Determine the (X, Y) coordinate at the center of the cell enclosing the given text.  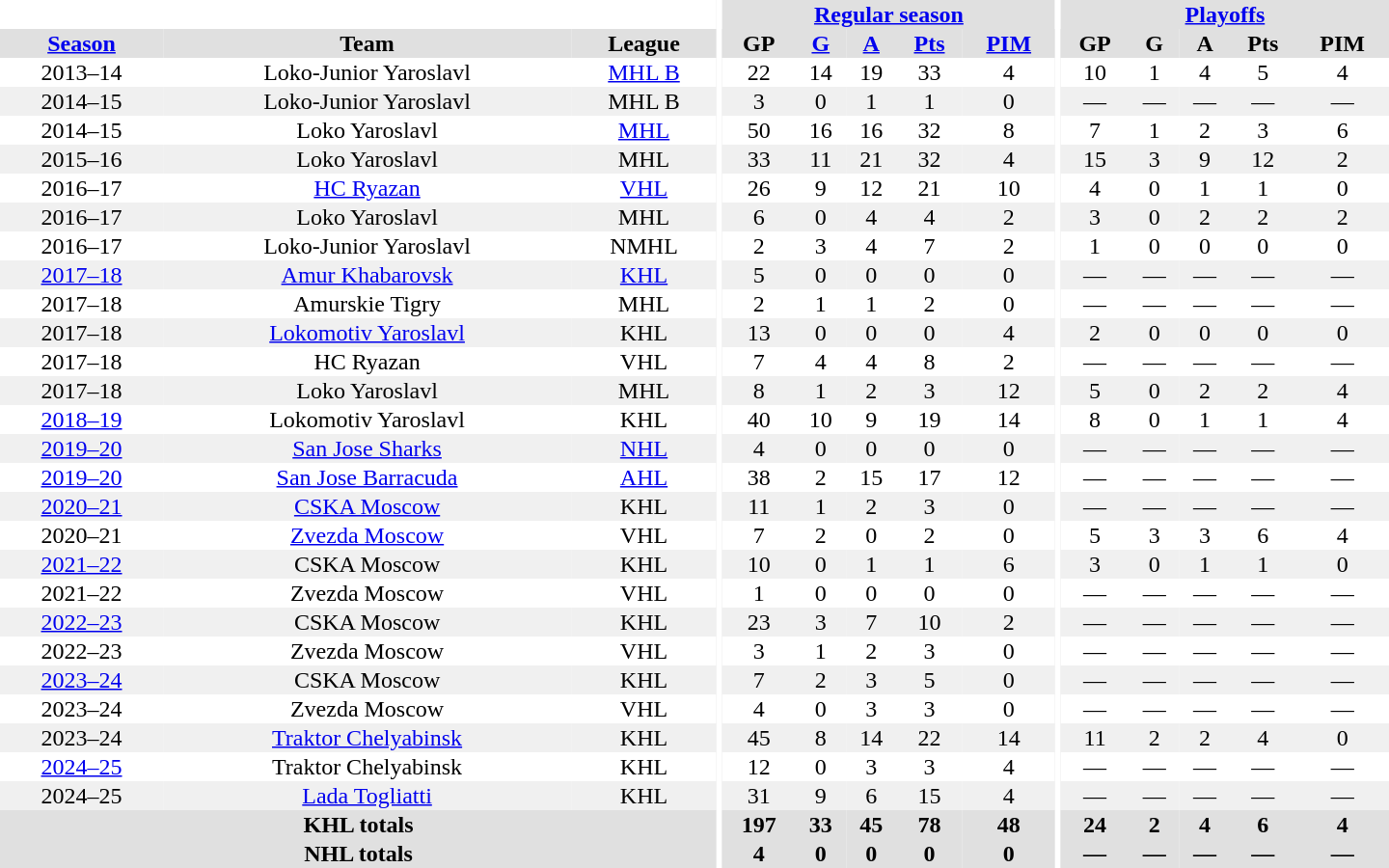
38 (759, 477)
31 (759, 796)
2013–14 (81, 72)
2018–19 (81, 420)
Lada Togliatti (367, 796)
NMHL (644, 246)
AHL (644, 477)
24 (1096, 825)
Amur Khabarovsk (367, 275)
Amurskie Tigry (367, 304)
San Jose Barracuda (367, 477)
Regular season (889, 14)
League (644, 43)
NHL (644, 448)
48 (1009, 825)
17 (929, 477)
13 (759, 333)
50 (759, 130)
KHL totals (359, 825)
Season (81, 43)
23 (759, 622)
Team (367, 43)
San Jose Sharks (367, 448)
2015–16 (81, 159)
197 (759, 825)
Playoffs (1225, 14)
78 (929, 825)
NHL totals (359, 854)
40 (759, 420)
26 (759, 188)
